Pinpoint the cell where the given text exists, returning its (x, y) midpoint coordinate. 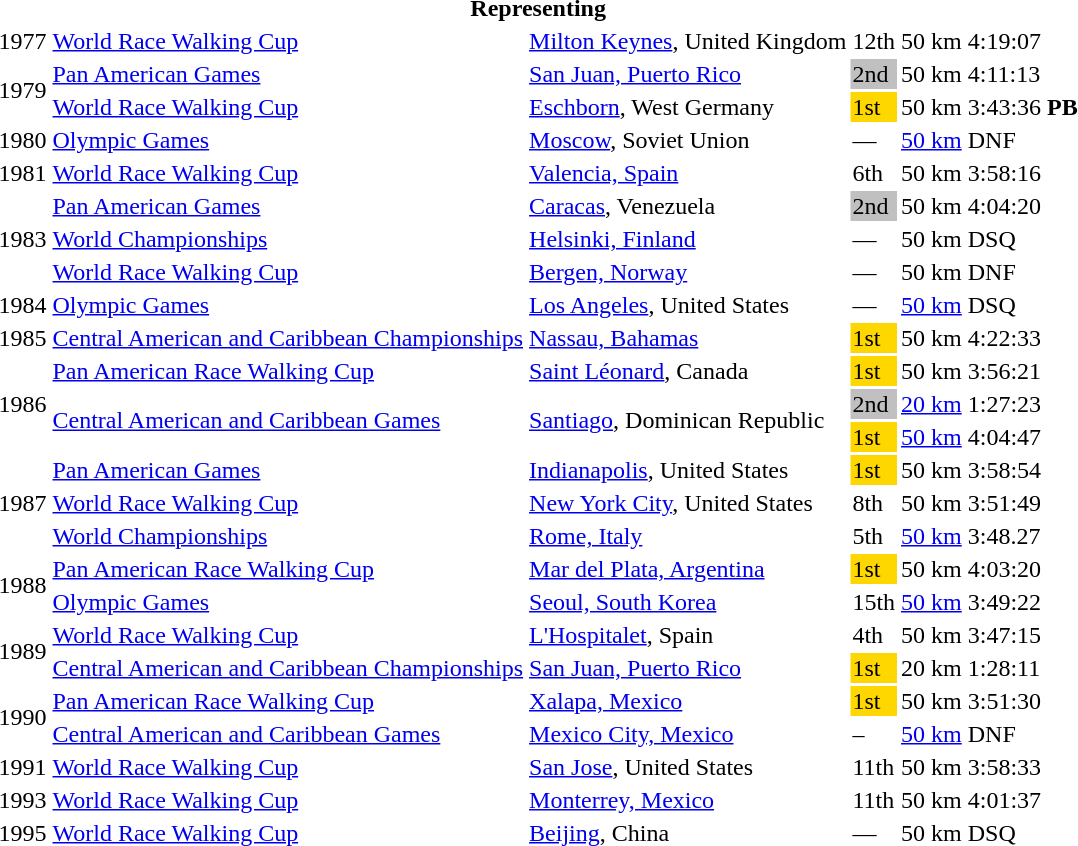
Santiago, Dominican Republic (688, 420)
Monterrey, Mexico (688, 800)
12th (874, 41)
Helsinki, Finland (688, 239)
L'Hospitalet, Spain (688, 635)
4th (874, 635)
Mexico City, Mexico (688, 734)
Valencia, Spain (688, 173)
Eschborn, West Germany (688, 107)
Bergen, Norway (688, 272)
Xalapa, Mexico (688, 701)
Moscow, Soviet Union (688, 140)
15th (874, 602)
Indianapolis, United States (688, 470)
5th (874, 536)
Rome, Italy (688, 536)
Nassau, Bahamas (688, 338)
– (874, 734)
Saint Léonard, Canada (688, 371)
Los Angeles, United States (688, 305)
Caracas, Venezuela (688, 206)
Mar del Plata, Argentina (688, 569)
San Jose, United States (688, 767)
Milton Keynes, United Kingdom (688, 41)
Seoul, South Korea (688, 602)
8th (874, 503)
New York City, United States (688, 503)
6th (874, 173)
